Return the (x, y) coordinate for the center point of the cell that contains the specified text.  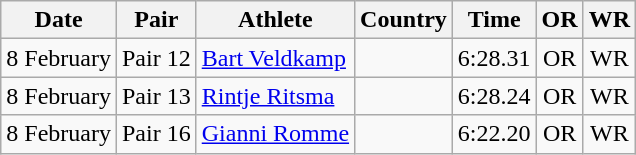
Athlete (275, 20)
Bart Veldkamp (275, 58)
Pair 12 (156, 58)
Pair (156, 20)
6:22.20 (494, 134)
Pair 13 (156, 96)
Time (494, 20)
Country (404, 20)
6:28.31 (494, 58)
6:28.24 (494, 96)
Gianni Romme (275, 134)
Pair 16 (156, 134)
Rintje Ritsma (275, 96)
Date (59, 20)
